Identify which cell holds the provided text, then report its (x, y) central coordinate. 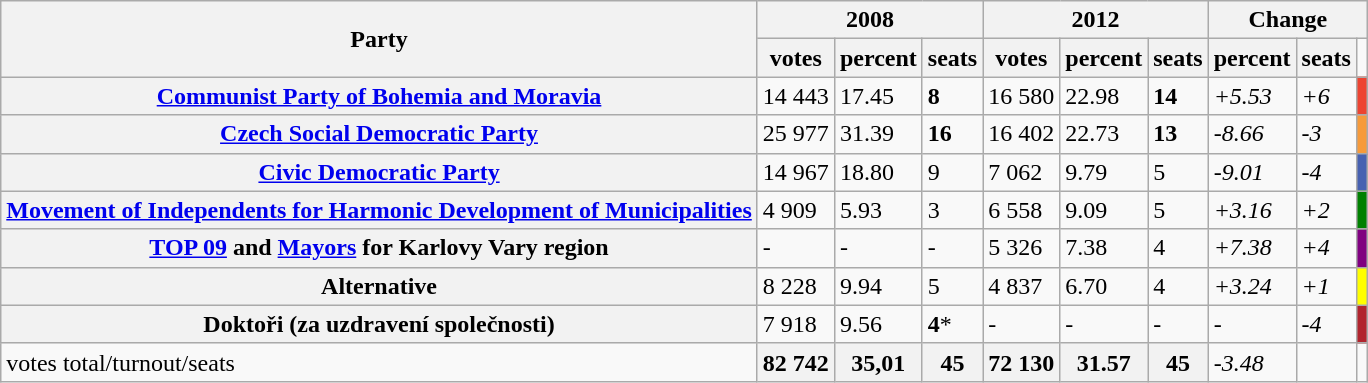
3 (952, 210)
18.80 (878, 172)
5 326 (1022, 248)
14 967 (796, 172)
Communist Party of Bohemia and Moravia (380, 96)
14 443 (796, 96)
4 909 (796, 210)
2012 (1096, 20)
9.79 (1104, 172)
25 977 (796, 134)
82 742 (796, 362)
16 402 (1022, 134)
+3.16 (1252, 210)
22.98 (1104, 96)
+2 (1326, 210)
4* (952, 324)
Alternative (380, 286)
-8.66 (1252, 134)
72 130 (1022, 362)
9 (952, 172)
+5.53 (1252, 96)
14 (1178, 96)
8 228 (796, 286)
+3.24 (1252, 286)
5.93 (878, 210)
TOP 09 and Mayors for Karlovy Vary region (380, 248)
31.57 (1104, 362)
9.09 (1104, 210)
Civic Democratic Party (380, 172)
+1 (1326, 286)
-3.48 (1252, 362)
9.56 (878, 324)
+7.38 (1252, 248)
9.94 (878, 286)
2008 (870, 20)
13 (1178, 134)
+4 (1326, 248)
7 062 (1022, 172)
22.73 (1104, 134)
7 918 (796, 324)
16 580 (1022, 96)
Movement of Independents for Harmonic Development of Municipalities (380, 210)
31.39 (878, 134)
35,01 (878, 362)
-3 (1326, 134)
Czech Social Democratic Party (380, 134)
17.45 (878, 96)
votes total/turnout/seats (380, 362)
8 (952, 96)
16 (952, 134)
Doktoři (za uzdravení společnosti) (380, 324)
4 837 (1022, 286)
-9.01 (1252, 172)
7.38 (1104, 248)
Party (380, 39)
6 558 (1022, 210)
6.70 (1104, 286)
Change (1288, 20)
+6 (1326, 96)
